Pinpoint the cell where the given text exists, returning its (X, Y) midpoint coordinate. 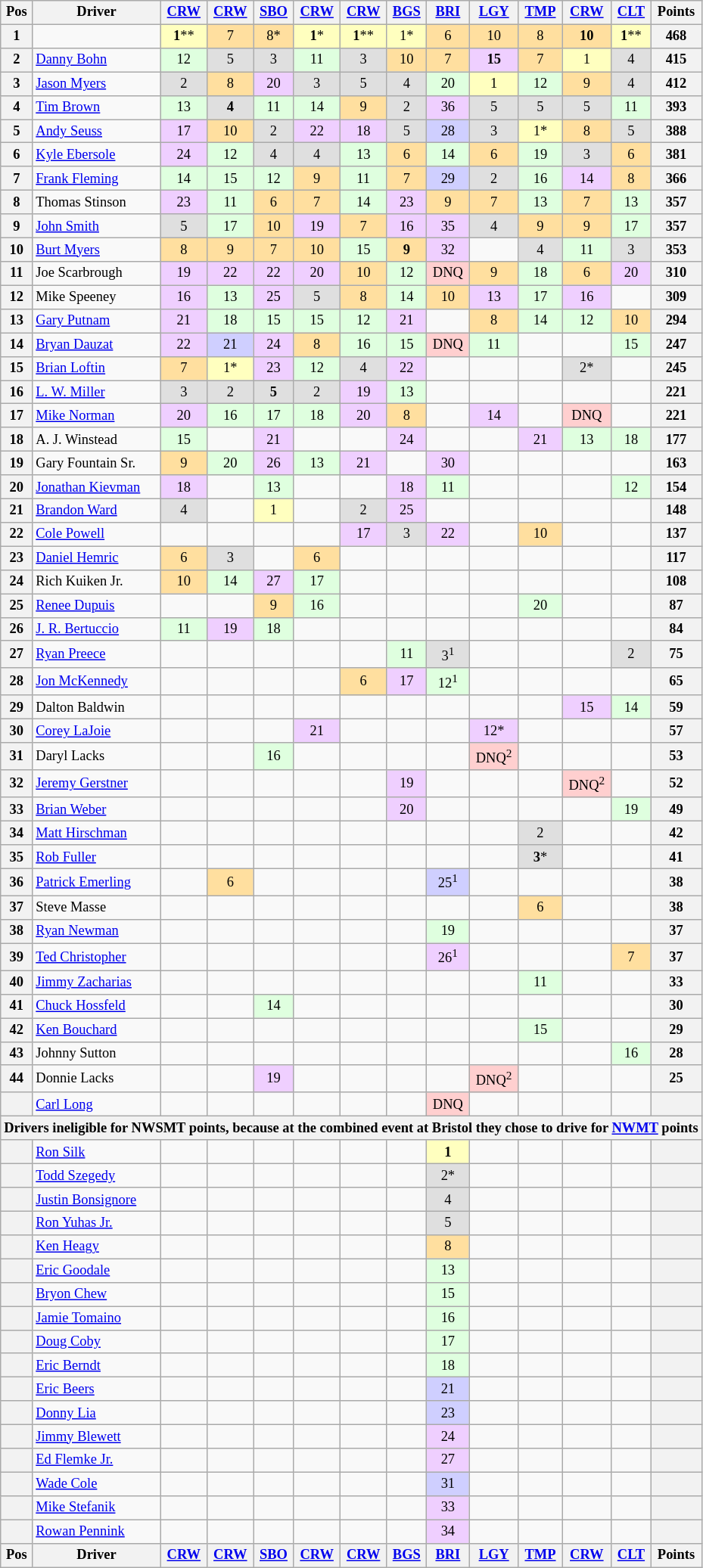
Gary Putnam (97, 321)
Jason Myers (97, 83)
163 (677, 463)
Jonathan Kievman (97, 487)
245 (677, 368)
Renee Dupuis (97, 605)
310 (677, 274)
154 (677, 487)
Mike Speeney (97, 297)
Doug Coby (97, 1342)
49 (677, 809)
8* (274, 36)
43 (17, 1053)
121 (448, 682)
44 (17, 1079)
Tim Brown (97, 107)
Justin Bonsignore (97, 1200)
468 (677, 36)
Jeremy Gerstner (97, 784)
Ron Silk (97, 1151)
John Smith (97, 225)
12* (493, 731)
Ron Yuhas Jr. (97, 1224)
Brian Loftin (97, 368)
Rowan Pennink (97, 1531)
Brian Weber (97, 809)
251 (448, 883)
Drivers ineligible for NWSMT points, because at the combined event at Bristol they chose to drive for NWMT points (351, 1129)
Andy Seuss (97, 132)
Daniel Hemric (97, 558)
294 (677, 321)
415 (677, 61)
Ryan Preece (97, 655)
57 (677, 731)
177 (677, 440)
87 (677, 605)
Kyle Ebersole (97, 154)
3* (540, 856)
Ted Christopher (97, 957)
Todd Szegedy (97, 1175)
Donny Lia (97, 1413)
40 (17, 982)
Ken Heagy (97, 1247)
Rob Fuller (97, 856)
Bryan Dauzat (97, 345)
Eric Berndt (97, 1366)
39 (17, 957)
Eric Goodale (97, 1271)
75 (677, 655)
52 (677, 784)
Ed Flemke Jr. (97, 1460)
Wade Cole (97, 1484)
Jimmy Zacharias (97, 982)
Bryon Chew (97, 1295)
261 (448, 957)
Corey LaJoie (97, 731)
Frank Fleming (97, 179)
388 (677, 132)
Steve Masse (97, 908)
Dalton Baldwin (97, 708)
Carl Long (97, 1104)
Cole Powell (97, 534)
J. R. Bertuccio (97, 629)
Jamie Tomaino (97, 1318)
L. W. Miller (97, 392)
Joe Scarbrough (97, 274)
Rich Kuiken Jr. (97, 582)
Johnny Sutton (97, 1053)
Jimmy Blewett (97, 1437)
Thomas Stinson (97, 203)
412 (677, 83)
Mike Stefanik (97, 1508)
59 (677, 708)
Danny Bohn (97, 61)
393 (677, 107)
108 (677, 582)
148 (677, 511)
Chuck Hossfeld (97, 1006)
Daryl Lacks (97, 756)
309 (677, 297)
Brandon Ward (97, 511)
53 (677, 756)
381 (677, 154)
Ryan Newman (97, 932)
137 (677, 534)
Jon McKennedy (97, 682)
Ken Bouchard (97, 1030)
65 (677, 682)
117 (677, 558)
366 (677, 179)
Burt Myers (97, 250)
353 (677, 250)
Patrick Emerling (97, 883)
Gary Fountain Sr. (97, 463)
Donnie Lacks (97, 1079)
84 (677, 629)
Mike Norman (97, 416)
Matt Hirschman (97, 834)
A. J. Winstead (97, 440)
247 (677, 345)
Eric Beers (97, 1389)
